Provide the [x, y] coordinate of the cell's center where the given text is located.  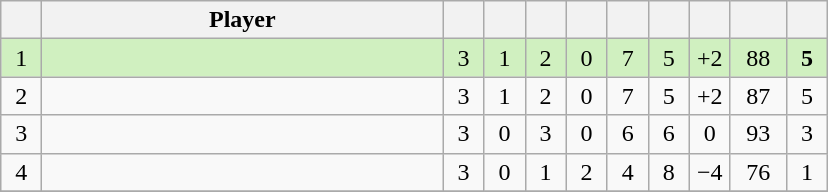
87 [758, 96]
88 [758, 58]
76 [758, 172]
8 [668, 172]
93 [758, 134]
−4 [710, 172]
Player [242, 20]
